Determine the (x, y) coordinate at the center of the cell enclosing the given text.  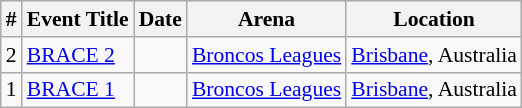
Event Title (78, 19)
# (12, 19)
Location (434, 19)
Date (160, 19)
Arena (266, 19)
2 (12, 55)
BRACE 1 (78, 90)
1 (12, 90)
BRACE 2 (78, 55)
